Return (X, Y) of the center of cell containing provided text 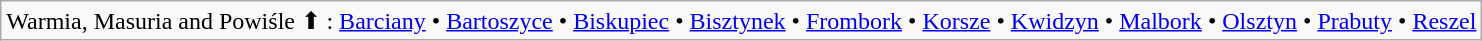
Warmia, Masuria and Powiśle ⬆ : Barciany • Bartoszyce • Biskupiec • Bisztynek • Frombork • Korsze • Kwidzyn • Malbork • Olsztyn • Prabuty • Reszel (742, 21)
